From the cell containing the given text, extract its center point as [X, Y] coordinate. 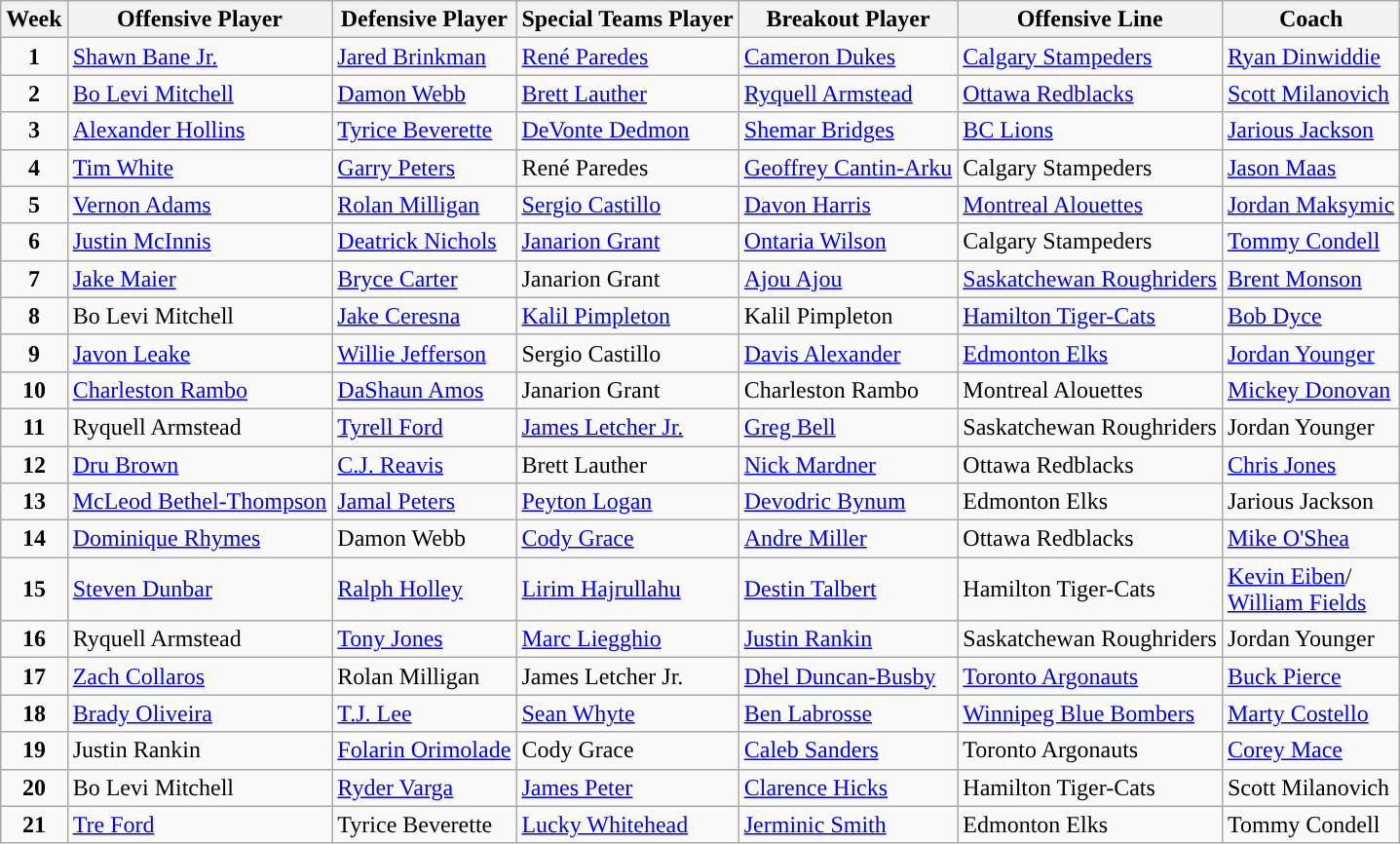
18 [34, 713]
Folarin Orimolade [425, 750]
Chris Jones [1310, 465]
Kevin Eiben/William Fields [1310, 589]
Sean Whyte [627, 713]
Tim White [200, 168]
James Peter [627, 787]
DeVonte Dedmon [627, 131]
7 [34, 279]
3 [34, 131]
16 [34, 639]
Steven Dunbar [200, 589]
Jamal Peters [425, 502]
Winnipeg Blue Bombers [1090, 713]
Ryan Dinwiddie [1310, 57]
Shawn Bane Jr. [200, 57]
Dhel Duncan-Busby [848, 676]
13 [34, 502]
Cameron Dukes [848, 57]
20 [34, 787]
Offensive Line [1090, 19]
Devodric Bynum [848, 502]
Special Teams Player [627, 19]
Marty Costello [1310, 713]
Lirim Hajrullahu [627, 589]
Dominique Rhymes [200, 539]
21 [34, 825]
11 [34, 427]
Geoffrey Cantin-Arku [848, 168]
Nick Mardner [848, 465]
Tyrell Ford [425, 427]
Alexander Hollins [200, 131]
C.J. Reavis [425, 465]
Bryce Carter [425, 279]
12 [34, 465]
Tony Jones [425, 639]
Jason Maas [1310, 168]
14 [34, 539]
Brady Oliveira [200, 713]
Mike O'Shea [1310, 539]
Davon Harris [848, 205]
Andre Miller [848, 539]
Jerminic Smith [848, 825]
Corey Mace [1310, 750]
Marc Liegghio [627, 639]
Javon Leake [200, 353]
Jordan Maksymic [1310, 205]
Ontaria Wilson [848, 242]
Ralph Holley [425, 589]
Lucky Whitehead [627, 825]
10 [34, 390]
Jared Brinkman [425, 57]
Greg Bell [848, 427]
Deatrick Nichols [425, 242]
17 [34, 676]
6 [34, 242]
15 [34, 589]
Shemar Bridges [848, 131]
Ben Labrosse [848, 713]
Bob Dyce [1310, 316]
Jake Ceresna [425, 316]
DaShaun Amos [425, 390]
Ajou Ajou [848, 279]
Defensive Player [425, 19]
Willie Jefferson [425, 353]
Destin Talbert [848, 589]
Zach Collaros [200, 676]
9 [34, 353]
Brent Monson [1310, 279]
2 [34, 94]
T.J. Lee [425, 713]
Tre Ford [200, 825]
Mickey Donovan [1310, 390]
Justin McInnis [200, 242]
Jake Maier [200, 279]
Week [34, 19]
Davis Alexander [848, 353]
Caleb Sanders [848, 750]
Offensive Player [200, 19]
Dru Brown [200, 465]
Coach [1310, 19]
5 [34, 205]
Ryder Varga [425, 787]
4 [34, 168]
Vernon Adams [200, 205]
BC Lions [1090, 131]
Peyton Logan [627, 502]
McLeod Bethel-Thompson [200, 502]
1 [34, 57]
8 [34, 316]
Breakout Player [848, 19]
Garry Peters [425, 168]
19 [34, 750]
Buck Pierce [1310, 676]
Clarence Hicks [848, 787]
